Scan for the cell matching the given text and deliver its (X, Y) coordinate at center. 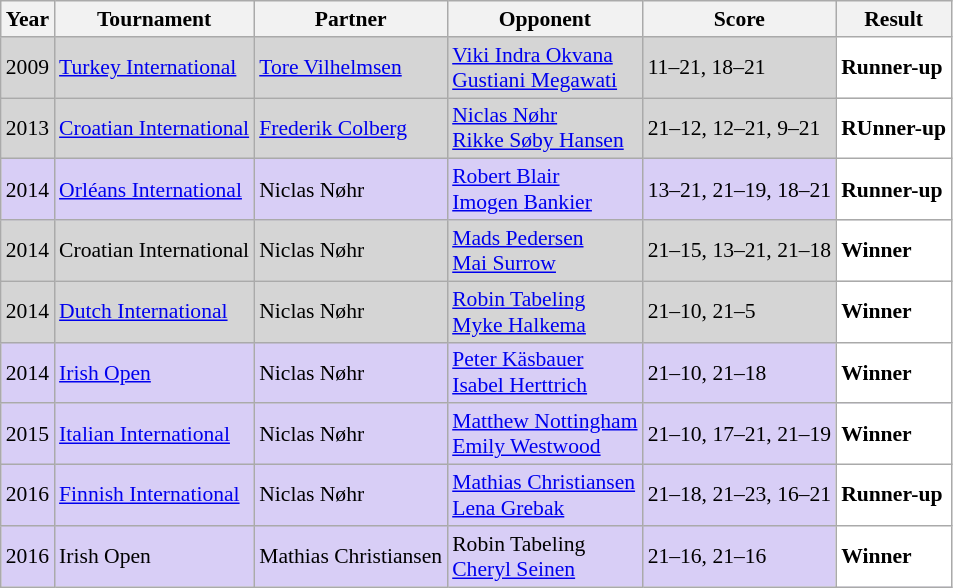
21–15, 13–21, 21–18 (740, 250)
Tournament (154, 19)
21–10, 21–18 (740, 372)
11–21, 18–21 (740, 68)
2013 (28, 128)
Mathias Christiansen Lena Grebak (544, 496)
2009 (28, 68)
Robin Tabeling Myke Halkema (544, 312)
Partner (350, 19)
21–10, 17–21, 21–19 (740, 434)
Italian International (154, 434)
Niclas Nøhr Rikke Søby Hansen (544, 128)
Result (894, 19)
Orléans International (154, 190)
Matthew Nottingham Emily Westwood (544, 434)
21–10, 21–5 (740, 312)
Frederik Colberg (350, 128)
13–21, 21–19, 18–21 (740, 190)
Viki Indra Okvana Gustiani Megawati (544, 68)
Score (740, 19)
Peter Käsbauer Isabel Herttrich (544, 372)
RUnner-up (894, 128)
Robin Tabeling Cheryl Seinen (544, 556)
21–12, 12–21, 9–21 (740, 128)
Turkey International (154, 68)
Mathias Christiansen (350, 556)
Opponent (544, 19)
2015 (28, 434)
Robert Blair Imogen Bankier (544, 190)
Tore Vilhelmsen (350, 68)
Dutch International (154, 312)
Finnish International (154, 496)
Mads Pedersen Mai Surrow (544, 250)
21–18, 21–23, 16–21 (740, 496)
Year (28, 19)
21–16, 21–16 (740, 556)
